Find where the given text appears and provide that cell's center as [X, Y] coordinate. 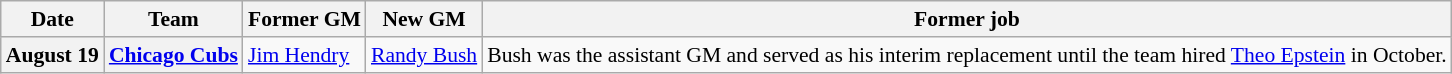
Chicago Cubs [174, 55]
Former GM [304, 19]
Team [174, 19]
New GM [424, 19]
Former job [967, 19]
Date [52, 19]
Randy Bush [424, 55]
Bush was the assistant GM and served as his interim replacement until the team hired Theo Epstein in October. [967, 55]
Jim Hendry [304, 55]
August 19 [52, 55]
